From the cell containing the given text, extract its center point as (x, y) coordinate. 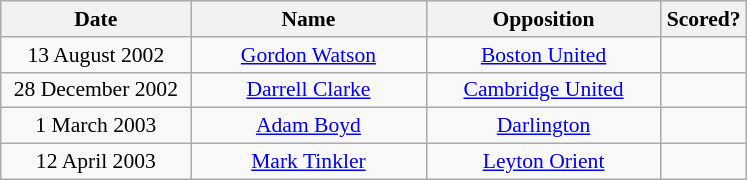
Name (308, 19)
Adam Boyd (308, 126)
Cambridge United (544, 90)
Scored? (704, 19)
Opposition (544, 19)
13 August 2002 (96, 55)
1 March 2003 (96, 126)
Boston United (544, 55)
12 April 2003 (96, 162)
Darrell Clarke (308, 90)
Darlington (544, 126)
Date (96, 19)
28 December 2002 (96, 90)
Leyton Orient (544, 162)
Mark Tinkler (308, 162)
Gordon Watson (308, 55)
